Provide the (x, y) coordinate of the cell's center where the given text is located.  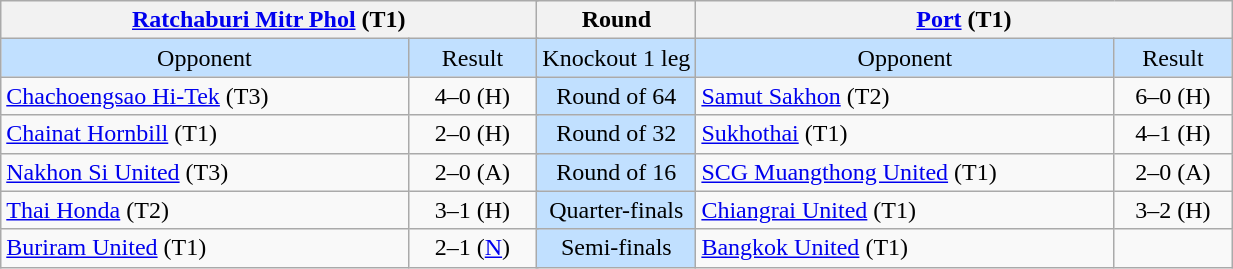
SCG Muangthong United (T1) (905, 172)
Chiangrai United (T1) (905, 210)
Quarter-finals (616, 210)
Sukhothai (T1) (905, 134)
Chachoengsao Hi-Tek (T3) (204, 96)
Bangkok United (T1) (905, 248)
4–1 (H) (1173, 134)
Samut Sakhon (T2) (905, 96)
6–0 (H) (1173, 96)
3–2 (H) (1173, 210)
3–1 (H) (472, 210)
2–1 (N) (472, 248)
Nakhon Si United (T3) (204, 172)
Chainat Hornbill (T1) (204, 134)
4–0 (H) (472, 96)
Round of 16 (616, 172)
Buriram United (T1) (204, 248)
Round of 64 (616, 96)
Semi-finals (616, 248)
Ratchaburi Mitr Phol (T1) (269, 20)
2–0 (H) (472, 134)
Port (T1) (964, 20)
Round of 32 (616, 134)
Thai Honda (T2) (204, 210)
Knockout 1 leg (616, 58)
Round (616, 20)
